Detect which cell encompasses the target text, then output its (x, y) center coordinate. 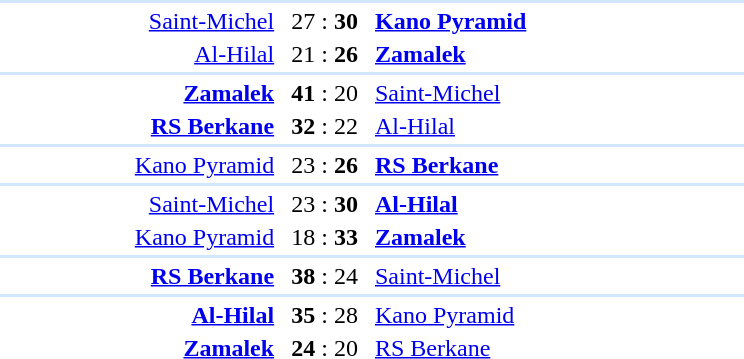
23 : 26 (325, 165)
21 : 26 (325, 54)
18 : 33 (325, 237)
27 : 30 (325, 21)
38 : 24 (325, 276)
32 : 22 (325, 126)
35 : 28 (325, 315)
23 : 30 (325, 204)
41 : 20 (325, 93)
